Return (x, y) of the center of cell containing provided text 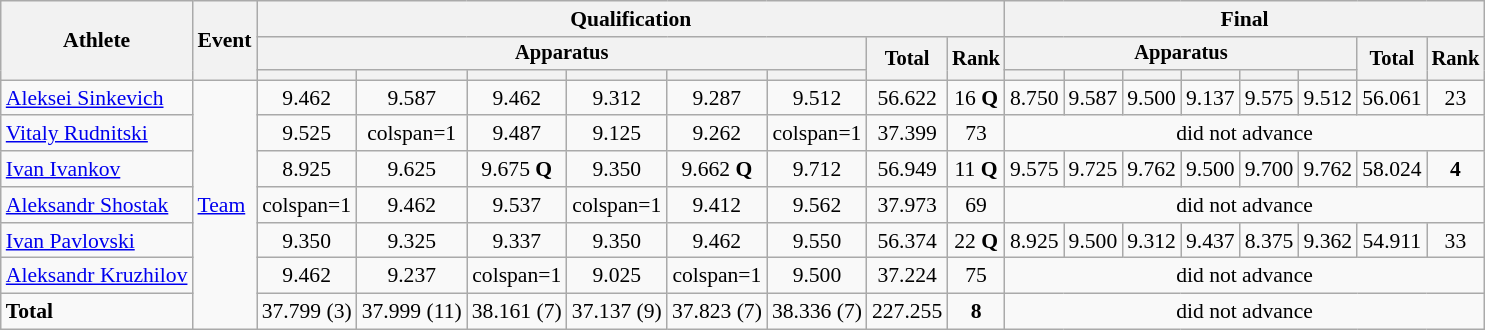
9.562 (817, 205)
33 (1456, 241)
9.525 (307, 134)
9.025 (617, 276)
9.700 (1270, 169)
37.399 (907, 134)
22 Q (976, 241)
9.412 (717, 205)
9.437 (1210, 241)
9.537 (517, 205)
9.662 Q (717, 169)
75 (976, 276)
38.336 (7) (817, 312)
37.137 (9) (617, 312)
Aleksandr Shostak (97, 205)
Aleksandr Kruzhilov (97, 276)
Ivan Pavlovski (97, 241)
9.262 (717, 134)
9.725 (1094, 169)
37.823 (7) (717, 312)
9.362 (1328, 241)
56.061 (1392, 98)
9.675 Q (517, 169)
9.237 (412, 276)
58.024 (1392, 169)
9.550 (817, 241)
8.750 (1034, 98)
9.325 (412, 241)
4 (1456, 169)
227.255 (907, 312)
Ivan Ivankov (97, 169)
9.337 (517, 241)
9.712 (817, 169)
Event (225, 40)
73 (976, 134)
16 Q (976, 98)
38.161 (7) (517, 312)
69 (976, 205)
Vitaly Rudnitski (97, 134)
56.374 (907, 241)
37.224 (907, 276)
9.137 (1210, 98)
9.125 (617, 134)
37.799 (3) (307, 312)
8.375 (1270, 241)
Athlete (97, 40)
9.625 (412, 169)
37.999 (11) (412, 312)
Qualification (631, 19)
56.622 (907, 98)
Team (225, 204)
37.973 (907, 205)
56.949 (907, 169)
11 Q (976, 169)
9.287 (717, 98)
Final (1244, 19)
9.487 (517, 134)
Aleksei Sinkevich (97, 98)
8 (976, 312)
23 (1456, 98)
54.911 (1392, 241)
